Return the (x, y) coordinate for the center point of the cell that contains the specified text.  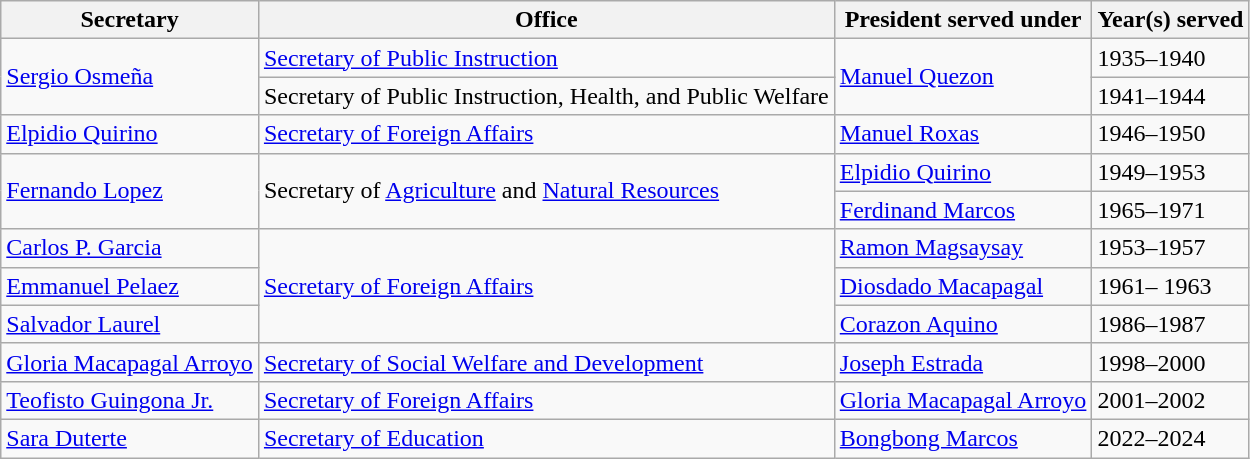
1986–1987 (1170, 324)
Secretary of Agriculture and Natural Resources (546, 191)
Manuel Quezon (963, 77)
Joseph Estrada (963, 362)
Sergio Osmeña (130, 77)
Fernando Lopez (130, 191)
Sara Duterte (130, 438)
1941–1944 (1170, 96)
2001–2002 (1170, 400)
Year(s) served (1170, 20)
Secretary of Public Instruction (546, 58)
Corazon Aquino (963, 324)
Secretary (130, 20)
Secretary of Education (546, 438)
Carlos P. Garcia (130, 248)
1998–2000 (1170, 362)
President served under (963, 20)
1949–1953 (1170, 172)
Salvador Laurel (130, 324)
2022–2024 (1170, 438)
Office (546, 20)
1965–1971 (1170, 210)
1961– 1963 (1170, 286)
Bongbong Marcos (963, 438)
1953–1957 (1170, 248)
Teofisto Guingona Jr. (130, 400)
Secretary of Social Welfare and Development (546, 362)
Ramon Magsaysay (963, 248)
1935–1940 (1170, 58)
Ferdinand Marcos (963, 210)
Secretary of Public Instruction, Health, and Public Welfare (546, 96)
Manuel Roxas (963, 134)
1946–1950 (1170, 134)
Emmanuel Pelaez (130, 286)
Diosdado Macapagal (963, 286)
